Scan for the cell matching the given text and deliver its [X, Y] coordinate at center. 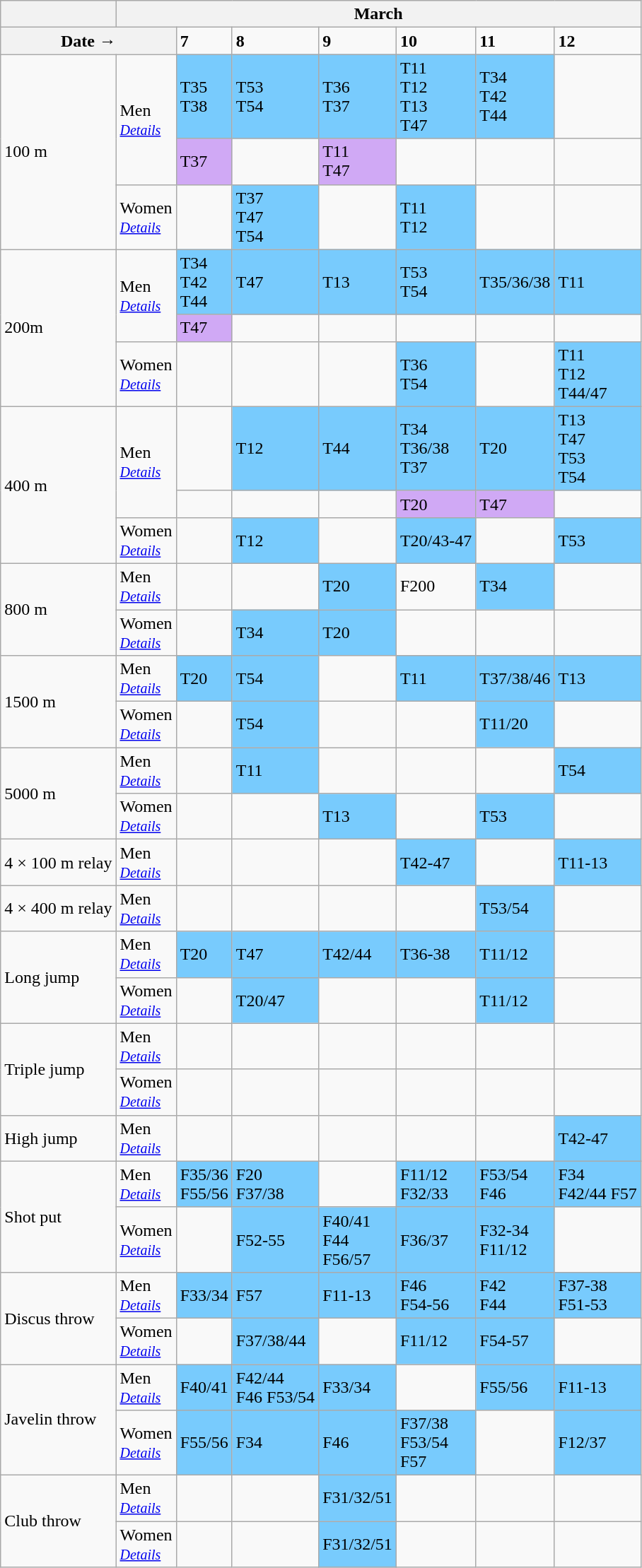
F11/12 [436, 1341]
F34F42/44 F57 [597, 1184]
T20/47 [275, 1001]
F35/36F55/56 [204, 1184]
F42/44F46 F53/54 [275, 1386]
F37/38/44 [275, 1341]
T11T12T44/47 [597, 374]
F37/38F53/54F57 [436, 1443]
Discus throw [58, 1318]
F11/12F32/33 [436, 1184]
T35T38 [204, 96]
Long jump [58, 977]
High jump [58, 1138]
F46F54-56 [436, 1295]
4 × 100 m relay [58, 862]
200m [58, 328]
100 m [58, 152]
Club throw [58, 1521]
7 [204, 41]
F57 [275, 1295]
T37 [204, 161]
T36-38 [436, 954]
F53/54F46 [515, 1184]
F200 [436, 586]
T11T12T13T47 [436, 96]
T11T12 [436, 217]
5000 m [58, 794]
F32-34F11/12 [515, 1239]
Shot put [58, 1217]
8 [275, 41]
400 m [58, 485]
T11/20 [515, 725]
F12/37 [597, 1443]
T37T47T54 [275, 217]
Date → [88, 41]
F54-57 [515, 1341]
F34 [275, 1443]
F36/37 [436, 1239]
F46 [358, 1443]
T11-13 [597, 862]
T53/54 [515, 909]
10 [436, 41]
F52-55 [275, 1239]
T20/43-47 [436, 540]
F20F37/38 [275, 1184]
Javelin throw [58, 1419]
T36T54 [436, 374]
F40/41 [204, 1386]
T44 [358, 448]
F37-38F51-53 [597, 1295]
12 [597, 41]
11 [515, 41]
T34T36/38T37 [436, 448]
T37/38/46 [515, 678]
March [378, 14]
T11T47 [358, 161]
F40/41F44F56/57 [358, 1239]
T13T47T53T54 [597, 448]
4 × 400 m relay [58, 909]
800 m [58, 609]
1500 m [58, 702]
Triple jump [58, 1069]
T42/44 [358, 954]
9 [358, 41]
T35/36/38 [515, 282]
T36T37 [358, 96]
F42F44 [515, 1295]
